Output the (x, y) coordinate of the center of the cell containing the given text.  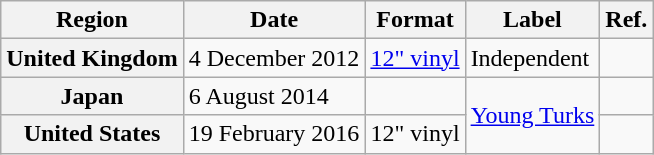
Label (532, 20)
4 December 2012 (274, 58)
Independent (532, 58)
Young Turks (532, 115)
19 February 2016 (274, 134)
Format (415, 20)
United States (92, 134)
6 August 2014 (274, 96)
Japan (92, 96)
United Kingdom (92, 58)
Date (274, 20)
Region (92, 20)
Ref. (626, 20)
